Output the [x, y] coordinate of the center of the cell containing the given text.  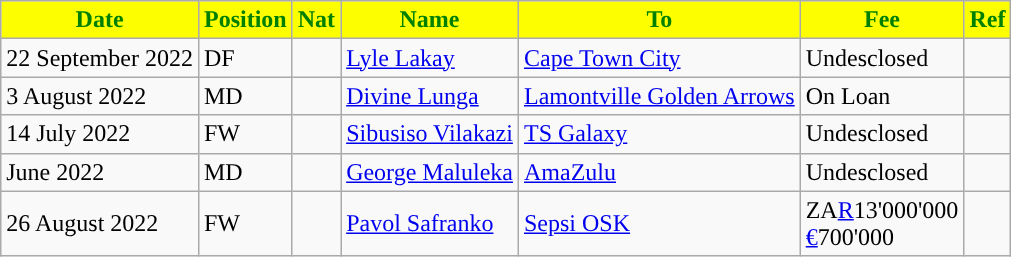
Sibusiso Vilakazi [430, 134]
To [659, 20]
22 September 2022 [100, 58]
TS Galaxy [659, 134]
Ref [988, 20]
AmaZulu [659, 172]
Sepsi OSK [659, 224]
ZAR13'000'000€700'000 [882, 224]
Lyle Lakay [430, 58]
Lamontville Golden Arrows [659, 96]
June 2022 [100, 172]
Divine Lunga [430, 96]
Cape Town City [659, 58]
Name [430, 20]
Date [100, 20]
Fee [882, 20]
DF [245, 58]
On Loan [882, 96]
Nat [316, 20]
Position [245, 20]
Pavol Safranko [430, 224]
26 August 2022 [100, 224]
3 August 2022 [100, 96]
George Maluleka [430, 172]
14 July 2022 [100, 134]
